Output the (x, y) coordinate of the center of the cell containing the given text.  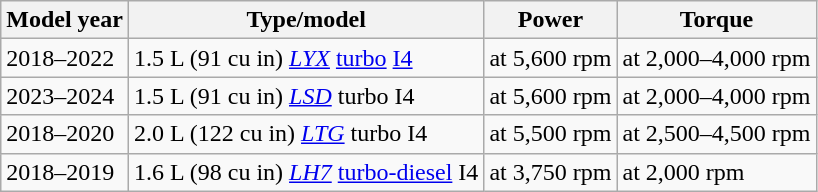
1.5 L (91 cu in) LYX turbo I4 (306, 58)
Torque (716, 20)
2023–2024 (65, 96)
at 2,000 rpm (716, 172)
2018–2020 (65, 134)
at 5,500 rpm (550, 134)
Power (550, 20)
at 2,500–4,500 rpm (716, 134)
1.5 L (91 cu in) LSD turbo I4 (306, 96)
2.0 L (122 cu in) LTG turbo I4 (306, 134)
2018–2022 (65, 58)
at 3,750 rpm (550, 172)
2018–2019 (65, 172)
1.6 L (98 cu in) LH7 turbo-diesel I4 (306, 172)
Type/model (306, 20)
Model year (65, 20)
